For the text-containing cell, return its midpoint in (X, Y) coordinate format. 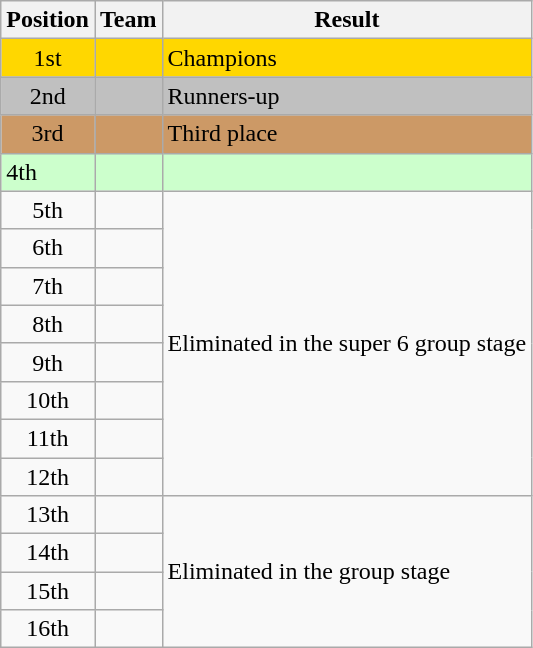
11th (48, 438)
Champions (347, 58)
13th (48, 515)
3rd (48, 134)
12th (48, 477)
Third place (347, 134)
8th (48, 324)
1st (48, 58)
16th (48, 629)
2nd (48, 96)
7th (48, 286)
15th (48, 591)
Eliminated in the super 6 group stage (347, 343)
10th (48, 400)
Eliminated in the group stage (347, 572)
14th (48, 553)
Runners-up (347, 96)
4th (48, 172)
6th (48, 248)
9th (48, 362)
Position (48, 20)
Result (347, 20)
5th (48, 210)
Team (128, 20)
